Capture the cell that displays the provided text and extract its [x, y] central coordinate. 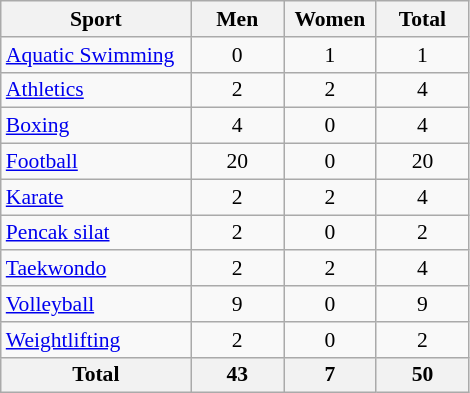
Women [330, 19]
Weightlifting [96, 340]
Pencak silat [96, 233]
Volleyball [96, 304]
7 [330, 375]
Karate [96, 197]
Sport [96, 19]
Men [238, 19]
43 [238, 375]
Athletics [96, 90]
Aquatic Swimming [96, 55]
Taekwondo [96, 269]
50 [422, 375]
Boxing [96, 126]
Football [96, 162]
